Determine the [x, y] coordinate at the center of the cell enclosing the given text.  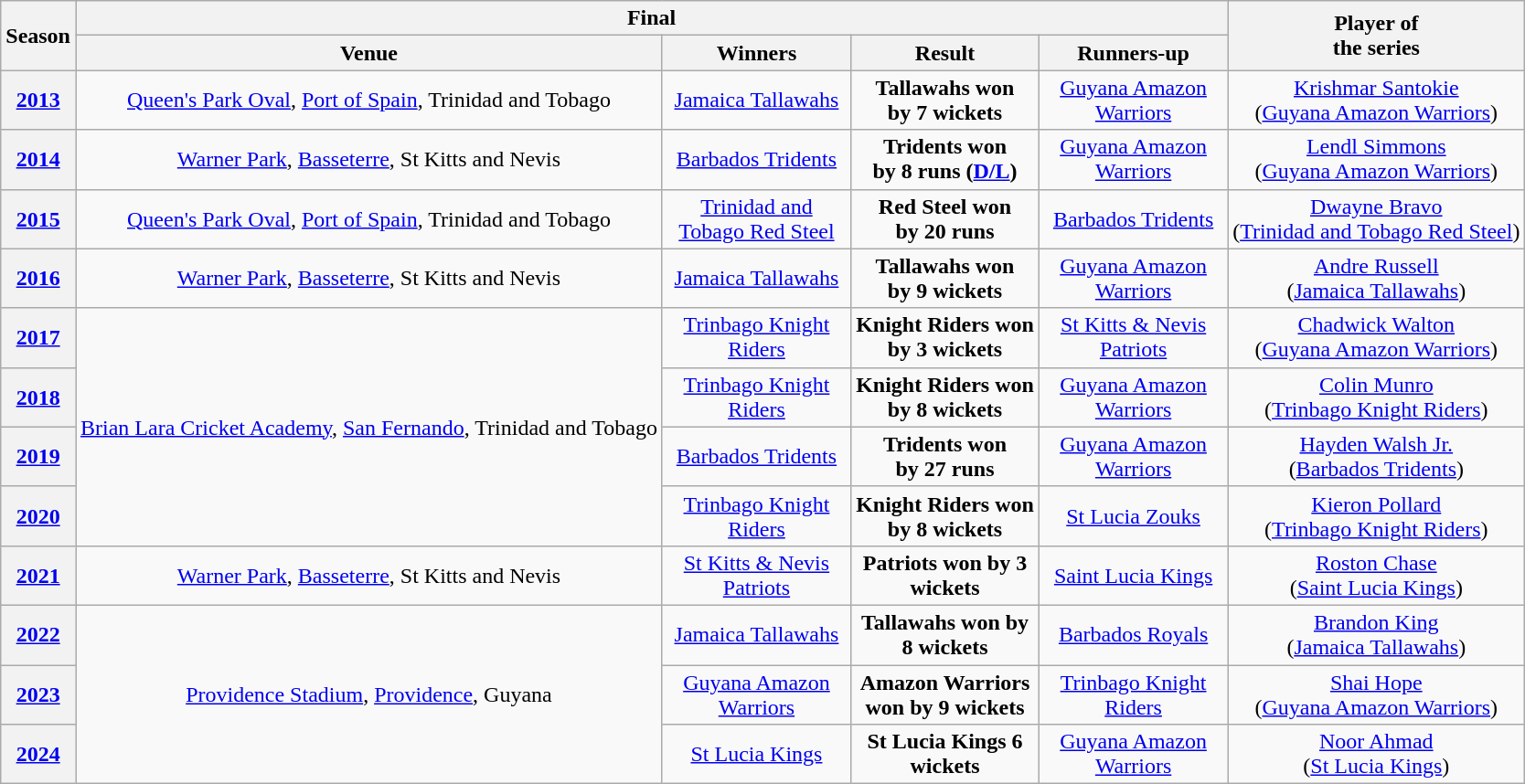
Brandon King(Jamaica Tallawahs) [1377, 634]
2016 [38, 278]
2017 [38, 338]
Tridents won by 8 runs (D/L) [944, 159]
2013 [38, 101]
2020 [38, 515]
Brian Lara Cricket Academy, San Fernando, Trinidad and Tobago [368, 427]
Final [651, 18]
Knight Riders won by 3 wickets [944, 338]
Hayden Walsh Jr. (Barbados Tridents) [1377, 457]
Chadwick Walton (Guyana Amazon Warriors) [1377, 338]
Tridents won by 27 runs [944, 457]
Season [38, 36]
Barbados Royals [1134, 634]
Providence Stadium, Providence, Guyana [368, 694]
Trinidad and Tobago Red Steel [756, 219]
Saint Lucia Kings [1134, 576]
Winners [756, 53]
St Lucia Kings 6 wickets [944, 755]
2019 [38, 457]
2024 [38, 755]
Red Steel won by 20 runs [944, 219]
2018 [38, 397]
Kieron Pollard (Trinbago Knight Riders) [1377, 515]
Roston Chase(Saint Lucia Kings) [1377, 576]
St Lucia Zouks [1134, 515]
St Lucia Kings [756, 755]
Shai Hope(Guyana Amazon Warriors) [1377, 694]
Venue [368, 53]
2021 [38, 576]
Tallawahs won by 8 wickets [944, 634]
Tallawahs won by 9 wickets [944, 278]
Tallawahs won by 7 wickets [944, 101]
2023 [38, 694]
2014 [38, 159]
Result [944, 53]
Andre Russell (Jamaica Tallawahs) [1377, 278]
Amazon Warriors won by 9 wickets [944, 694]
2022 [38, 634]
Knight Riders won by 8 wickets [944, 397]
Colin Munro (Trinbago Knight Riders) [1377, 397]
Noor Ahmad(St Lucia Kings) [1377, 755]
Knight Riders wonby 8 wickets [944, 515]
Lendl Simmons (Guyana Amazon Warriors) [1377, 159]
2015 [38, 219]
Patriots won by 3 wickets [944, 576]
Krishmar Santokie (Guyana Amazon Warriors) [1377, 101]
Dwayne Bravo (Trinidad and Tobago Red Steel) [1377, 219]
Runners-up [1134, 53]
Player of the series [1377, 36]
